From the cell containing the given text, extract its center point as [x, y] coordinate. 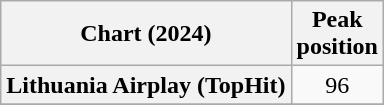
Peakposition [337, 34]
96 [337, 85]
Chart (2024) [146, 34]
Lithuania Airplay (TopHit) [146, 85]
